Detect which cell encompasses the target text, then output its (x, y) center coordinate. 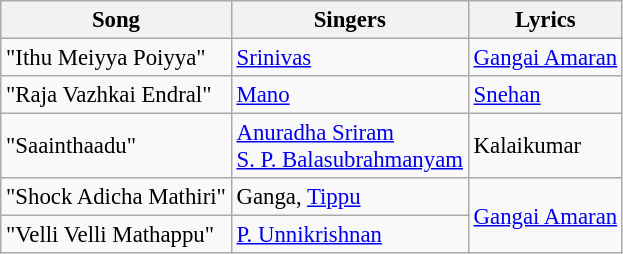
Snehan (545, 95)
"Shock Adicha Mathiri" (116, 197)
"Ithu Meiyya Poiyya" (116, 58)
P. Unnikrishnan (350, 235)
"Saainthaadu" (116, 146)
Mano (350, 95)
"Velli Velli Mathappu" (116, 235)
"Raja Vazhkai Endral" (116, 95)
Anuradha SriramS. P. Balasubrahmanyam (350, 146)
Srinivas (350, 58)
Ganga, Tippu (350, 197)
Singers (350, 20)
Lyrics (545, 20)
Kalaikumar (545, 146)
Song (116, 20)
